Extract the [X, Y] coordinate from the center of the cell holding the provided text.  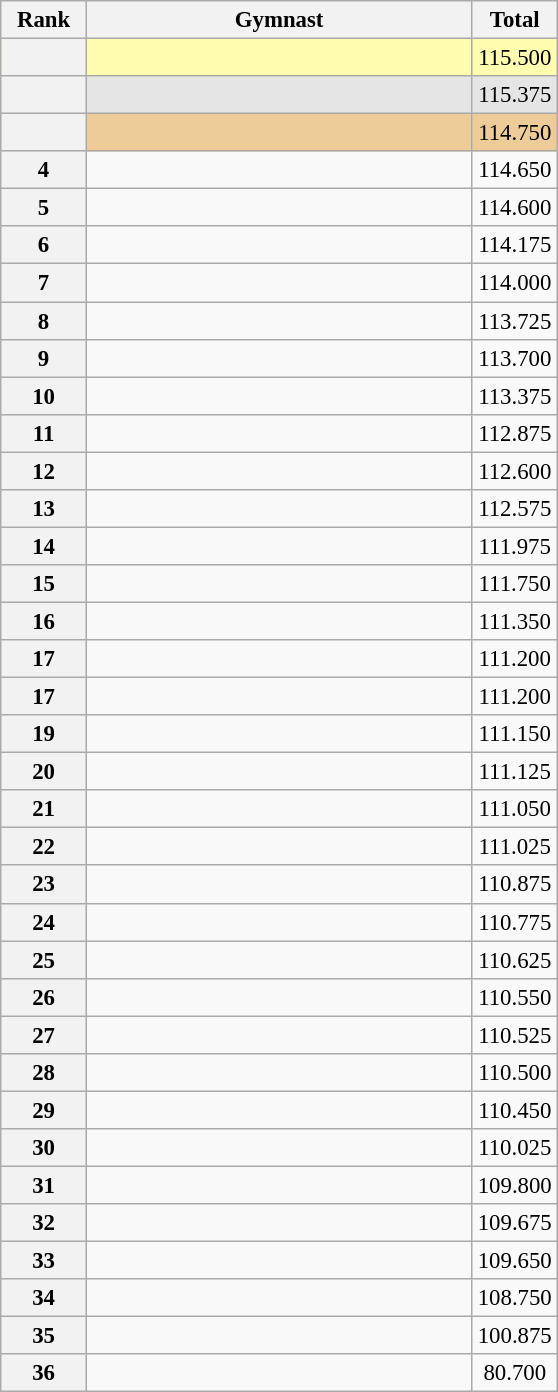
32 [44, 1223]
109.800 [515, 1185]
113.375 [515, 396]
112.875 [515, 433]
111.125 [515, 772]
112.600 [515, 471]
19 [44, 734]
33 [44, 1261]
110.775 [515, 922]
Total [515, 20]
31 [44, 1185]
111.975 [515, 546]
110.450 [515, 1110]
111.150 [515, 734]
111.050 [515, 809]
14 [44, 546]
110.025 [515, 1148]
9 [44, 358]
35 [44, 1336]
111.350 [515, 621]
100.875 [515, 1336]
6 [44, 245]
114.650 [515, 170]
114.600 [515, 208]
110.500 [515, 1073]
7 [44, 283]
34 [44, 1298]
21 [44, 809]
26 [44, 997]
5 [44, 208]
110.625 [515, 960]
112.575 [515, 509]
109.650 [515, 1261]
114.000 [515, 283]
111.750 [515, 584]
8 [44, 321]
111.025 [515, 847]
24 [44, 922]
30 [44, 1148]
12 [44, 471]
20 [44, 772]
113.700 [515, 358]
4 [44, 170]
10 [44, 396]
115.375 [515, 95]
Gymnast [279, 20]
27 [44, 1035]
108.750 [515, 1298]
11 [44, 433]
114.175 [515, 245]
110.875 [515, 885]
109.675 [515, 1223]
13 [44, 509]
28 [44, 1073]
114.750 [515, 133]
16 [44, 621]
15 [44, 584]
29 [44, 1110]
25 [44, 960]
115.500 [515, 58]
110.525 [515, 1035]
Rank [44, 20]
36 [44, 1373]
110.550 [515, 997]
22 [44, 847]
80.700 [515, 1373]
23 [44, 885]
113.725 [515, 321]
